Locate the cell with the specified text and output its (X, Y) center coordinate. 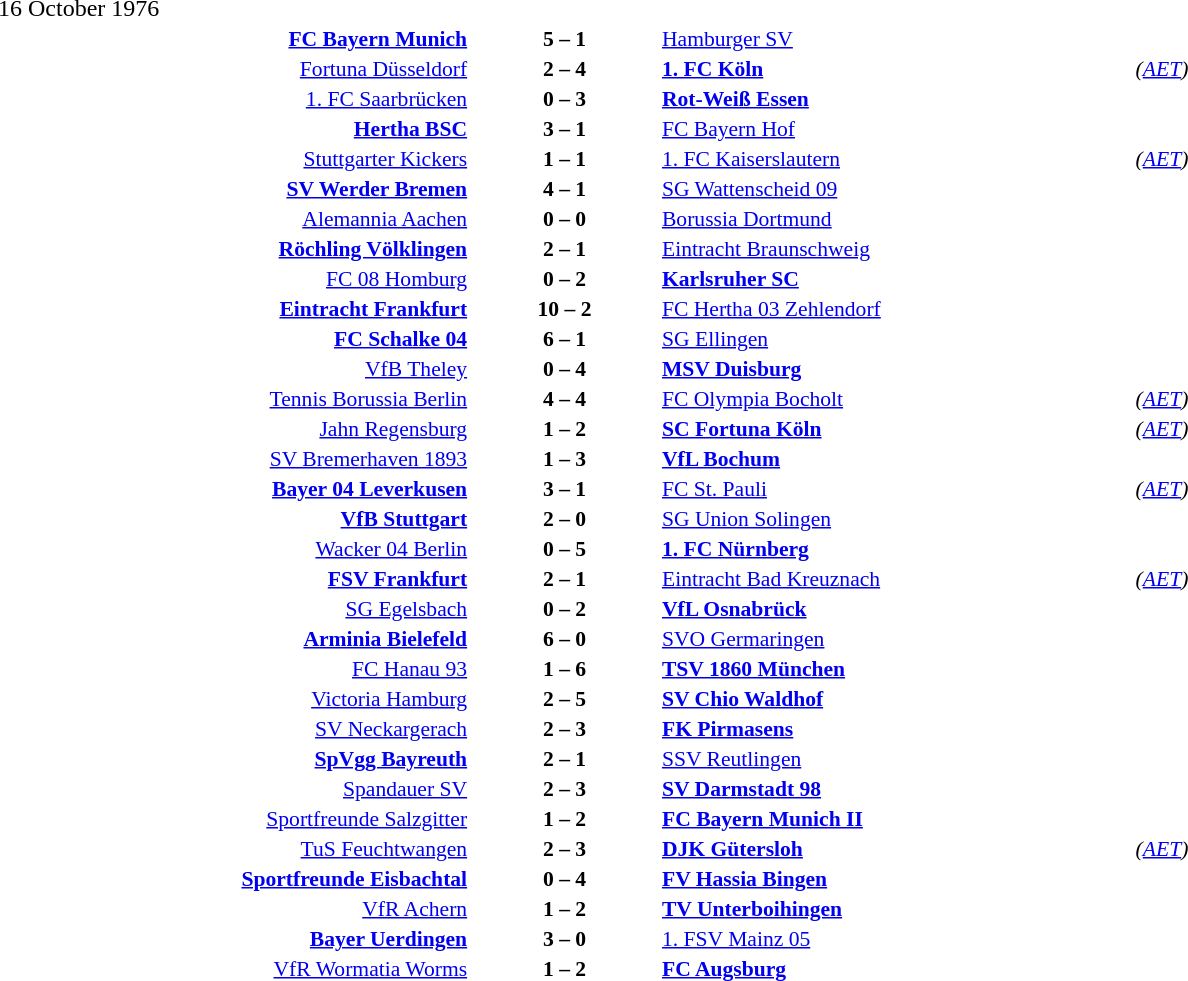
DJK Gütersloh (896, 848)
2 – 5 (564, 698)
FC Bayern Hof (896, 128)
1. FC Kaiserslautern (896, 158)
SV Chio Waldhof (896, 698)
SG Union Solingen (896, 518)
Eintracht Braunschweig (896, 248)
0 – 5 (564, 548)
1. FC Köln (896, 68)
Rot-Weiß Essen (896, 98)
Hamburger SV (896, 38)
VfL Bochum (896, 458)
MSV Duisburg (896, 368)
0 – 3 (564, 98)
FC St. Pauli (896, 488)
TV Unterboihingen (896, 908)
4 – 4 (564, 398)
SSV Reutlingen (896, 758)
6 – 0 (564, 638)
1 – 6 (564, 668)
0 – 0 (564, 218)
SC Fortuna Köln (896, 428)
1. FC Nürnberg (896, 548)
Eintracht Bad Kreuznach (896, 578)
TSV 1860 München (896, 668)
10 – 2 (564, 308)
FC Hertha 03 Zehlendorf (896, 308)
5 – 1 (564, 38)
Karlsruher SC (896, 278)
SVO Germaringen (896, 638)
2 – 0 (564, 518)
1. FSV Mainz 05 (896, 938)
SG Wattenscheid 09 (896, 188)
1 – 3 (564, 458)
VfL Osnabrück (896, 608)
SV Darmstadt 98 (896, 788)
SG Ellingen (896, 338)
6 – 1 (564, 338)
FC Bayern Munich II (896, 818)
2 – 4 (564, 68)
Borussia Dortmund (896, 218)
1 – 1 (564, 158)
4 – 1 (564, 188)
3 – 0 (564, 938)
FK Pirmasens (896, 728)
FV Hassia Bingen (896, 878)
FC Olympia Bocholt (896, 398)
